Find where the given text appears and provide that cell's center as (X, Y) coordinate. 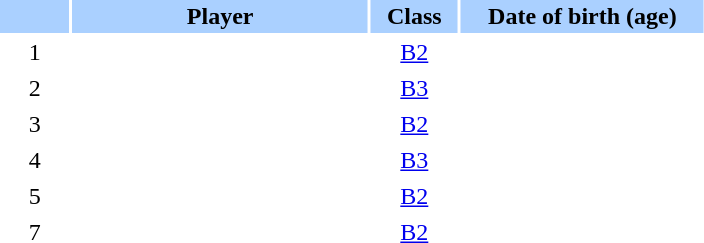
1 (34, 52)
Date of birth (age) (582, 16)
4 (34, 160)
3 (34, 124)
5 (34, 196)
Player (220, 16)
Class (414, 16)
2 (34, 88)
